Identify which cell holds the provided text, then report its [x, y] central coordinate. 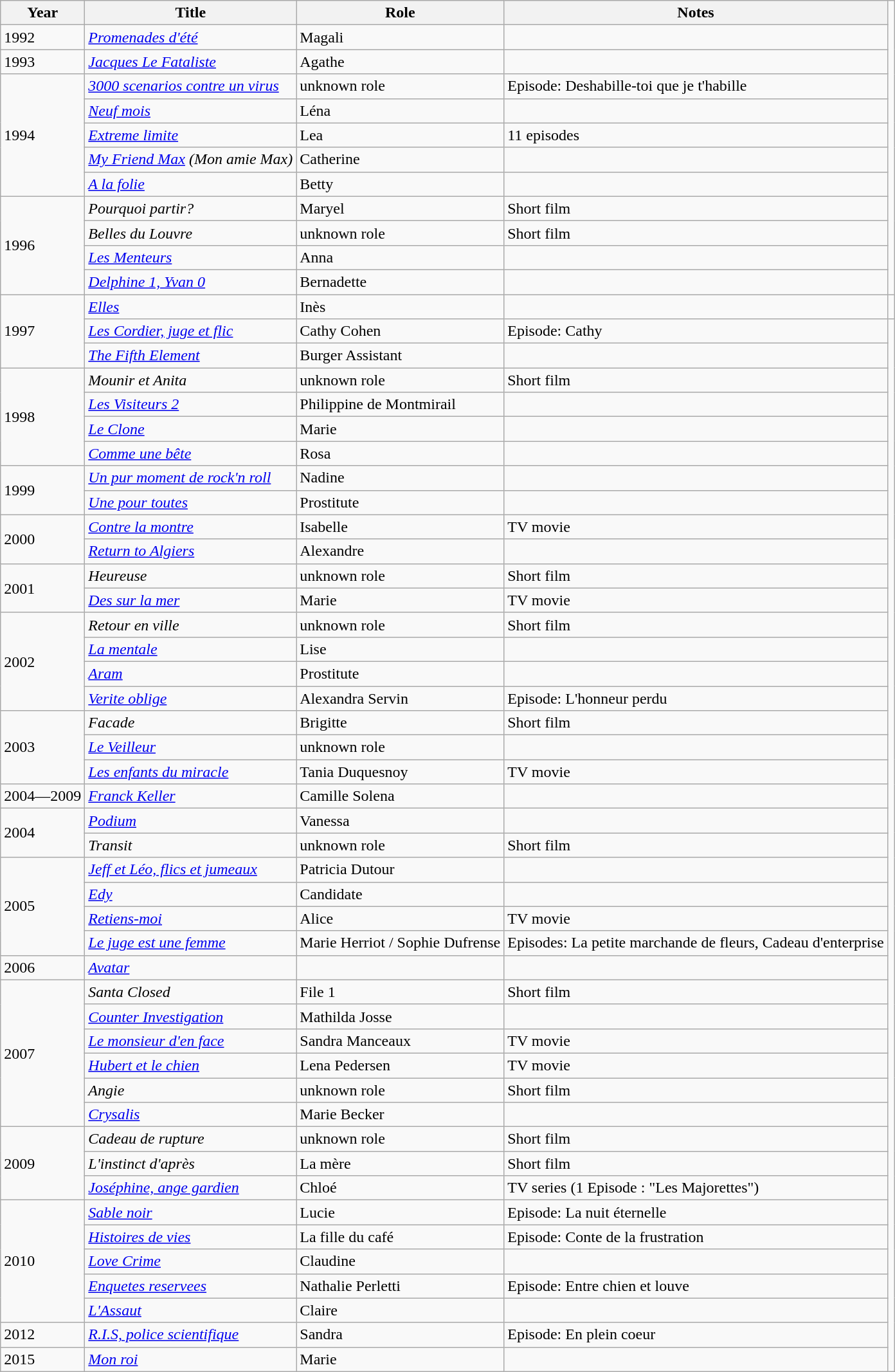
Hubert et le chien [190, 1065]
Brigitte [400, 723]
Delphine 1, Yvan 0 [190, 282]
Le Veilleur [190, 747]
Episode: L'honneur perdu [696, 698]
Contre la montre [190, 527]
1997 [42, 331]
Crysalis [190, 1115]
2010 [42, 1261]
Camille Solena [400, 796]
Facade [190, 723]
La mère [400, 1164]
Episode: Conte de la frustration [696, 1237]
1998 [42, 417]
Mon roi [190, 1359]
Une pour toutes [190, 502]
Anna [400, 257]
R.I.S, police scientifique [190, 1335]
Aram [190, 673]
Belles du Louvre [190, 233]
Santa Closed [190, 992]
Agathe [400, 62]
2004—2009 [42, 796]
Retour en ville [190, 625]
Claudine [400, 1261]
Marie Herriot / Sophie Dufrense [400, 943]
Enquetes reservees [190, 1286]
Sandra Manceaux [400, 1041]
Magali [400, 37]
Alexandre [400, 551]
Retiens-moi [190, 919]
My Friend Max (Mon amie Max) [190, 160]
Isabelle [400, 527]
Edy [190, 894]
Les Cordier, juge et flic [190, 331]
Avatar [190, 967]
Maryel [400, 208]
Cathy Cohen [400, 331]
Mathilda Josse [400, 1016]
1993 [42, 62]
Sandra [400, 1335]
Mounir et Anita [190, 380]
Sable noir [190, 1212]
Alice [400, 919]
Pourquoi partir? [190, 208]
Alexandra Servin [400, 698]
Neuf mois [190, 111]
Joséphine, ange gardien [190, 1188]
Jacques Le Fataliste [190, 62]
Promenades d'été [190, 37]
Title [190, 13]
Claire [400, 1310]
Candidate [400, 894]
File 1 [400, 992]
Histoires de vies [190, 1237]
Tania Duquesnoy [400, 772]
Le Clone [190, 429]
Chloé [400, 1188]
Le juge est une femme [190, 943]
Return to Algiers [190, 551]
Bernadette [400, 282]
Episode: Deshabille-toi que je t'habille [696, 86]
Les Menteurs [190, 257]
Cadeau de rupture [190, 1139]
1999 [42, 490]
2009 [42, 1164]
Léna [400, 111]
2001 [42, 588]
Des sur la mer [190, 600]
Betty [400, 184]
Lena Pedersen [400, 1065]
Elles [190, 307]
Year [42, 13]
Philippine de Montmirail [400, 405]
Heureuse [190, 576]
2006 [42, 967]
2015 [42, 1359]
Nadine [400, 478]
2005 [42, 906]
Verite oblige [190, 698]
Marie Becker [400, 1115]
Patricia Dutour [400, 870]
Rosa [400, 453]
Franck Keller [190, 796]
1992 [42, 37]
Counter Investigation [190, 1016]
Nathalie Perletti [400, 1286]
Les Visiteurs 2 [190, 405]
Lucie [400, 1212]
L'Assaut [190, 1310]
La mentale [190, 649]
L'instinct d'après [190, 1164]
Les enfants du miracle [190, 772]
Comme une bête [190, 453]
Episode: En plein coeur [696, 1335]
Extreme limite [190, 135]
La fille du café [400, 1237]
Un pur moment de rock'n roll [190, 478]
2003 [42, 747]
Angie [190, 1090]
2012 [42, 1335]
The Fifth Element [190, 356]
Podium [190, 821]
2007 [42, 1053]
Love Crime [190, 1261]
2002 [42, 661]
Jeff et Léo, flics et jumeaux [190, 870]
11 episodes [696, 135]
Episode: Cathy [696, 331]
Inès [400, 307]
1994 [42, 135]
Vanessa [400, 821]
2000 [42, 539]
Lise [400, 649]
Catherine [400, 160]
2004 [42, 833]
1996 [42, 245]
Role [400, 13]
A la folie [190, 184]
Le monsieur d'en face [190, 1041]
Episode: Entre chien et louve [696, 1286]
TV series (1 Episode : "Les Majorettes") [696, 1188]
3000 scenarios contre un virus [190, 86]
Notes [696, 13]
Episode: La nuit éternelle [696, 1212]
Episodes: La petite marchande de fleurs, Cadeau d'enterprise [696, 943]
Transit [190, 845]
Lea [400, 135]
Burger Assistant [400, 356]
